Identify which cell holds the provided text, then report its (X, Y) central coordinate. 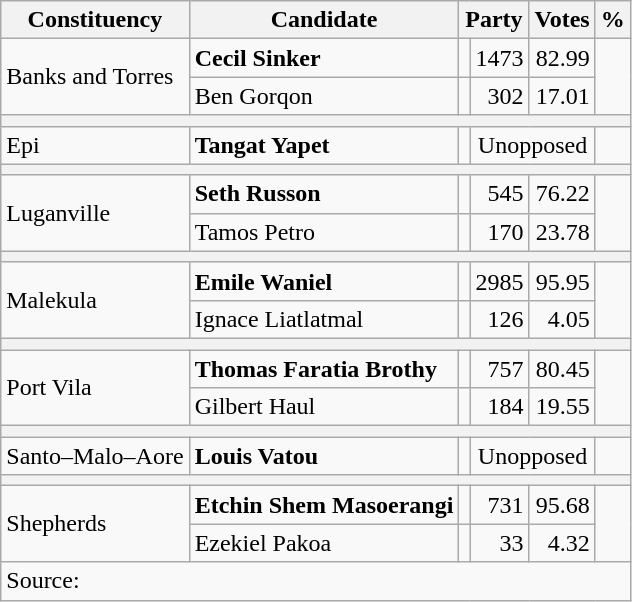
Emile Waniel (324, 281)
4.32 (562, 543)
Tamos Petro (324, 232)
Party (494, 20)
545 (500, 194)
Votes (562, 20)
126 (500, 319)
4.05 (562, 319)
Luganville (95, 213)
Etchin Shem Masoerangi (324, 505)
Malekula (95, 300)
23.78 (562, 232)
Shepherds (95, 524)
Gilbert Haul (324, 407)
Epi (95, 145)
% (612, 20)
Port Vila (95, 388)
302 (500, 96)
17.01 (562, 96)
Ben Gorqon (324, 96)
95.68 (562, 505)
Candidate (324, 20)
1473 (500, 58)
33 (500, 543)
Source: (316, 581)
19.55 (562, 407)
80.45 (562, 369)
Thomas Faratia Brothy (324, 369)
2985 (500, 281)
Ezekiel Pakoa (324, 543)
Louis Vatou (324, 456)
82.99 (562, 58)
757 (500, 369)
Santo–Malo–Aore (95, 456)
731 (500, 505)
Tangat Yapet (324, 145)
Cecil Sinker (324, 58)
184 (500, 407)
Constituency (95, 20)
76.22 (562, 194)
95.95 (562, 281)
Banks and Torres (95, 77)
Ignace Liatlatmal (324, 319)
170 (500, 232)
Seth Russon (324, 194)
